Locate the cell with the specified text and output its [X, Y] center coordinate. 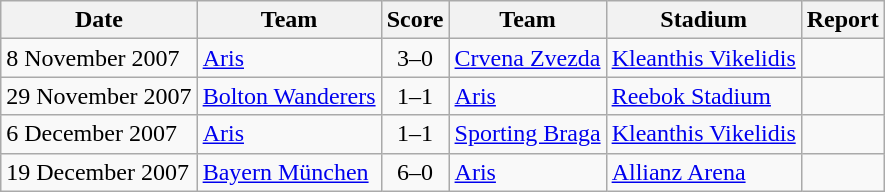
Date [99, 20]
Reebok Stadium [704, 96]
8 November 2007 [99, 58]
Sporting Braga [528, 134]
29 November 2007 [99, 96]
3–0 [415, 58]
6 December 2007 [99, 134]
6–0 [415, 172]
Bayern München [289, 172]
Stadium [704, 20]
Report [842, 20]
19 December 2007 [99, 172]
Crvena Zvezda [528, 58]
Bolton Wanderers [289, 96]
Score [415, 20]
Allianz Arena [704, 172]
